Determine the (x, y) coordinate at the center of the cell enclosing the given text.  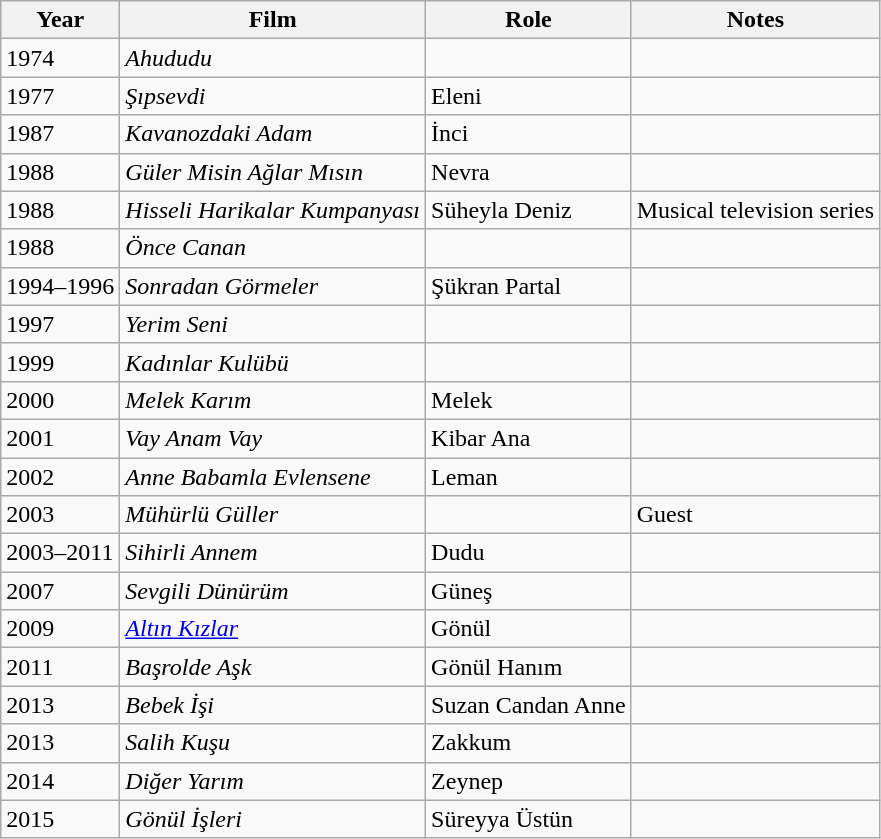
Güneş (529, 591)
Year (60, 20)
2003–2011 (60, 553)
Vay Anam Vay (273, 438)
1974 (60, 58)
Role (529, 20)
Sonradan Görmeler (273, 286)
1999 (60, 362)
Şıpsevdi (273, 96)
Altın Kızlar (273, 629)
Salih Kuşu (273, 743)
1997 (60, 324)
1977 (60, 96)
Zakkum (529, 743)
Sihirli Annem (273, 553)
Musical television series (755, 210)
Leman (529, 477)
Başrolde Aşk (273, 667)
Gönül (529, 629)
2000 (60, 400)
Mühürlü Güller (273, 515)
Hisseli Harikalar Kumpanyası (273, 210)
Kadınlar Kulübü (273, 362)
Suzan Candan Anne (529, 705)
Notes (755, 20)
İnci (529, 134)
Zeynep (529, 781)
Süreyya Üstün (529, 819)
1994–1996 (60, 286)
Yerim Seni (273, 324)
2007 (60, 591)
2002 (60, 477)
2011 (60, 667)
Önce Canan (273, 248)
Dudu (529, 553)
Kavanozdaki Adam (273, 134)
Ahududu (273, 58)
Gönül Hanım (529, 667)
Melek Karım (273, 400)
Bebek İşi (273, 705)
Eleni (529, 96)
2001 (60, 438)
2003 (60, 515)
1987 (60, 134)
2015 (60, 819)
Süheyla Deniz (529, 210)
Gönül İşleri (273, 819)
Nevra (529, 172)
2014 (60, 781)
Guest (755, 515)
Melek (529, 400)
2009 (60, 629)
Kibar Ana (529, 438)
Şükran Partal (529, 286)
Diğer Yarım (273, 781)
Güler Misin Ağlar Mısın (273, 172)
Sevgili Dünürüm (273, 591)
Anne Babamla Evlensene (273, 477)
Film (273, 20)
